Return the [X, Y] coordinate for the center point of the cell that contains the specified text.  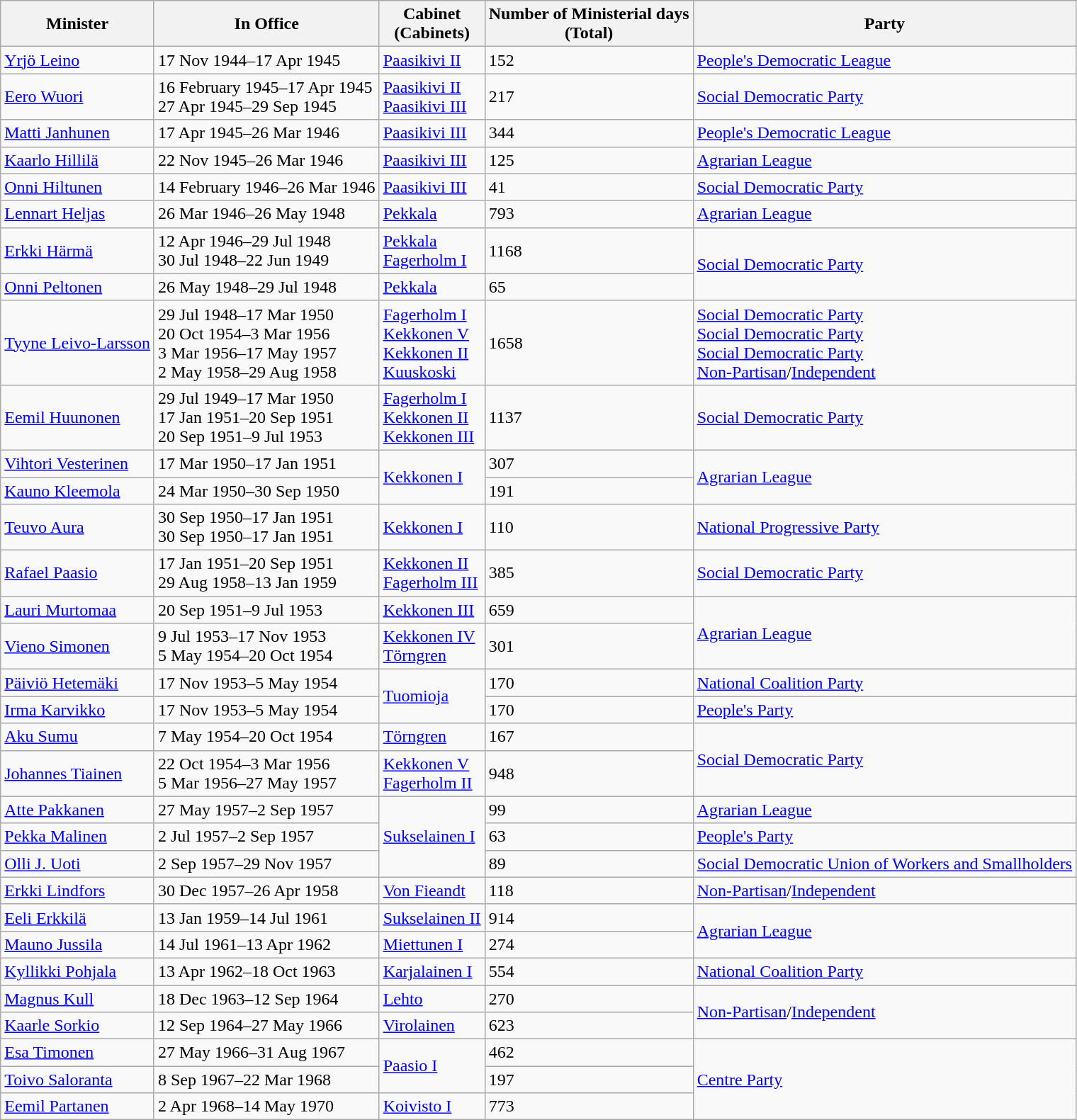
65 [589, 287]
1168 [589, 251]
Esa Timonen [78, 1053]
270 [589, 998]
8 Sep 1967–22 Mar 1968 [266, 1080]
Magnus Kull [78, 998]
Kaarle Sorkio [78, 1026]
17 Jan 1951–20 Sep 195129 Aug 1958–13 Jan 1959 [266, 574]
Vihtori Vesterinen [78, 463]
Erkki Lindfors [78, 890]
Sukselainen I [432, 837]
Päiviö Hetemäki [78, 683]
1137 [589, 417]
22 Oct 1954–3 Mar 19565 Mar 1956–27 May 1957 [266, 774]
12 Sep 1964–27 May 1966 [266, 1026]
462 [589, 1053]
7 May 1954–20 Oct 1954 [266, 737]
Eemil Huunonen [78, 417]
2 Sep 1957–29 Nov 1957 [266, 864]
Virolainen [432, 1026]
623 [589, 1026]
27 May 1957–2 Sep 1957 [266, 810]
Onni Hiltunen [78, 187]
17 Mar 1950–17 Jan 1951 [266, 463]
National Progressive Party [884, 527]
12 Apr 1946–29 Jul 194830 Jul 1948–22 Jun 1949 [266, 251]
197 [589, 1080]
Minister [78, 24]
Fagerholm IKekkonen IIKekkonen III [432, 417]
659 [589, 610]
17 Nov 1944–17 Apr 1945 [266, 60]
554 [589, 971]
Onni Peltonen [78, 287]
Olli J. Uoti [78, 864]
110 [589, 527]
Eeli Erkkilä [78, 917]
Tuomioja [432, 696]
Rafael Paasio [78, 574]
Karjalainen I [432, 971]
13 Apr 1962–18 Oct 1963 [266, 971]
Toivo Saloranta [78, 1080]
Kekkonen VFagerholm II [432, 774]
Yrjö Leino [78, 60]
Matti Janhunen [78, 133]
Party [884, 24]
167 [589, 737]
29 Jul 1949–17 Mar 195017 Jan 1951–20 Sep 195120 Sep 1951–9 Jul 1953 [266, 417]
948 [589, 774]
29 Jul 1948–17 Mar 195020 Oct 1954–3 Mar 19563 Mar 1956–17 May 19572 May 1958–29 Aug 1958 [266, 343]
Vieno Simonen [78, 646]
125 [589, 160]
Eemil Partanen [78, 1107]
Mauno Jussila [78, 944]
344 [589, 133]
26 May 1948–29 Jul 1948 [266, 287]
Lennart Heljas [78, 214]
793 [589, 214]
Teuvo Aura [78, 527]
30 Dec 1957–26 Apr 1958 [266, 890]
118 [589, 890]
Tyyne Leivo-Larsson [78, 343]
Eero Wuori [78, 96]
191 [589, 491]
Fagerholm IKekkonen VKekkonen IIKuuskoski [432, 343]
Aku Sumu [78, 737]
18 Dec 1963–12 Sep 1964 [266, 998]
Lauri Murtomaa [78, 610]
89 [589, 864]
1658 [589, 343]
Lehto [432, 998]
Koivisto I [432, 1107]
Social Democratic Union of Workers and Smallholders [884, 864]
16 February 1945–17 Apr 1945 27 Apr 1945–29 Sep 1945 [266, 96]
Von Fieandt [432, 890]
In Office [266, 24]
Atte Pakkanen [78, 810]
2 Apr 1968–14 May 1970 [266, 1107]
Social Democratic PartySocial Democratic PartySocial Democratic PartyNon-Partisan/Independent [884, 343]
Kekkonen IVTörngren [432, 646]
63 [589, 837]
Kekkonen IIFagerholm III [432, 574]
Kaarlo Hillilä [78, 160]
Centre Party [884, 1080]
Kauno Kleemola [78, 491]
14 Jul 1961–13 Apr 1962 [266, 944]
30 Sep 1950–17 Jan 1951 30 Sep 1950–17 Jan 1951 [266, 527]
Sukselainen II [432, 917]
14 February 1946–26 Mar 1946 [266, 187]
Irma Karvikko [78, 710]
217 [589, 96]
Cabinet(Cabinets) [432, 24]
26 Mar 1946–26 May 1948 [266, 214]
24 Mar 1950–30 Sep 1950 [266, 491]
385 [589, 574]
Johannes Tiainen [78, 774]
274 [589, 944]
22 Nov 1945–26 Mar 1946 [266, 160]
2 Jul 1957–2 Sep 1957 [266, 837]
Kekkonen III [432, 610]
Miettunen I [432, 944]
Kyllikki Pohjala [78, 971]
99 [589, 810]
9 Jul 1953–17 Nov 19535 May 1954–20 Oct 1954 [266, 646]
Törngren [432, 737]
Number of Ministerial days (Total) [589, 24]
PekkalaFagerholm I [432, 251]
13 Jan 1959–14 Jul 1961 [266, 917]
152 [589, 60]
Pekka Malinen [78, 837]
17 Apr 1945–26 Mar 1946 [266, 133]
Paasikivi II [432, 60]
41 [589, 187]
Paasikivi II Paasikivi III [432, 96]
301 [589, 646]
914 [589, 917]
773 [589, 1107]
Erkki Härmä [78, 251]
Paasio I [432, 1066]
20 Sep 1951–9 Jul 1953 [266, 610]
307 [589, 463]
27 May 1966–31 Aug 1967 [266, 1053]
